From the cell containing the given text, extract its center point as [X, Y] coordinate. 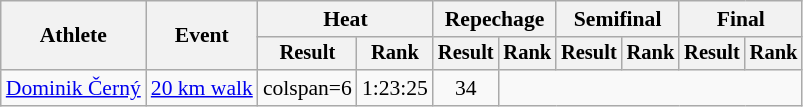
34 [466, 88]
20 km walk [202, 88]
Athlete [74, 36]
Semifinal [618, 19]
Heat [346, 19]
colspan=6 [308, 88]
Dominik Černý [74, 88]
Event [202, 36]
Repechage [494, 19]
Final [740, 19]
1:23:25 [395, 88]
